Pinpoint the cell where the given text exists, returning its (x, y) midpoint coordinate. 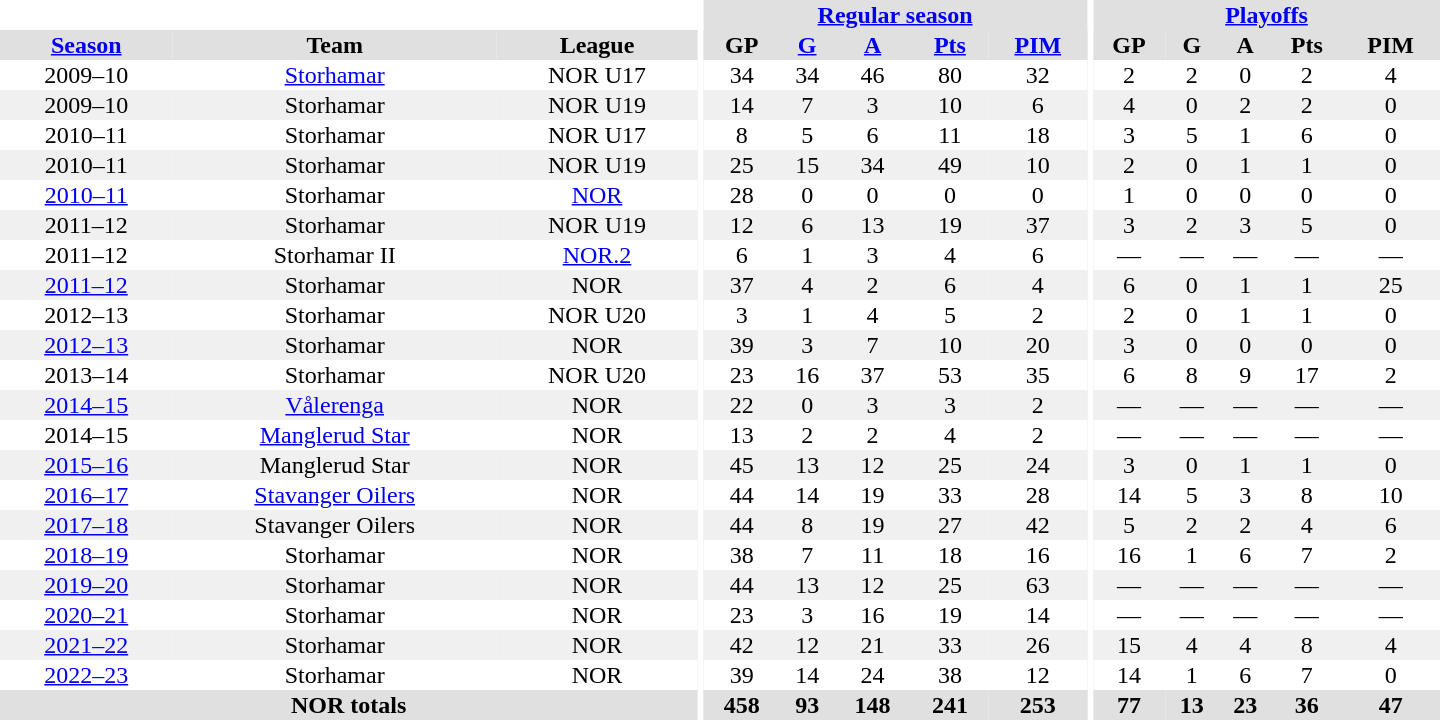
63 (1038, 585)
32 (1038, 75)
NOR totals (348, 705)
Storhamar II (334, 255)
2021–22 (86, 645)
21 (872, 645)
9 (1246, 375)
253 (1038, 705)
77 (1129, 705)
Playoffs (1266, 15)
80 (950, 75)
93 (807, 705)
2020–21 (86, 615)
Regular season (895, 15)
2016–17 (86, 495)
Season (86, 45)
47 (1390, 705)
2022–23 (86, 675)
148 (872, 705)
20 (1038, 345)
458 (742, 705)
2013–14 (86, 375)
2019–20 (86, 585)
NOR.2 (597, 255)
46 (872, 75)
2015–16 (86, 465)
2017–18 (86, 525)
53 (950, 375)
35 (1038, 375)
27 (950, 525)
241 (950, 705)
Vålerenga (334, 405)
League (597, 45)
26 (1038, 645)
2018–19 (86, 555)
Team (334, 45)
36 (1306, 705)
45 (742, 465)
22 (742, 405)
17 (1306, 375)
49 (950, 165)
